Find where the given text appears and provide that cell's center as (X, Y) coordinate. 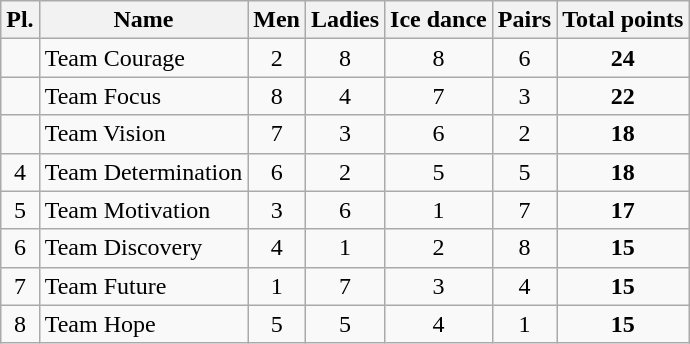
Name (144, 20)
Ladies (346, 20)
Team Focus (144, 96)
17 (623, 210)
Team Courage (144, 58)
24 (623, 58)
Team Hope (144, 324)
Team Motivation (144, 210)
Pl. (20, 20)
Ice dance (439, 20)
Pairs (524, 20)
Total points (623, 20)
Men (277, 20)
Team Vision (144, 134)
Team Determination (144, 172)
Team Future (144, 286)
22 (623, 96)
Team Discovery (144, 248)
